Determine the [X, Y] coordinate at the center of the cell enclosing the given text.  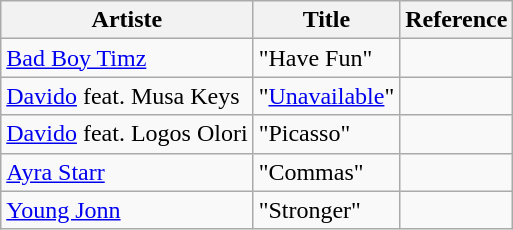
Reference [456, 20]
Davido feat. Musa Keys [127, 96]
"Picasso" [326, 134]
"Have Fun" [326, 58]
"Stronger" [326, 210]
Ayra Starr [127, 172]
Artiste [127, 20]
Bad Boy Timz [127, 58]
Davido feat. Logos Olori [127, 134]
Title [326, 20]
"Commas" [326, 172]
"Unavailable" [326, 96]
Young Jonn [127, 210]
